Determine the [X, Y] coordinate at the center of the cell enclosing the given text.  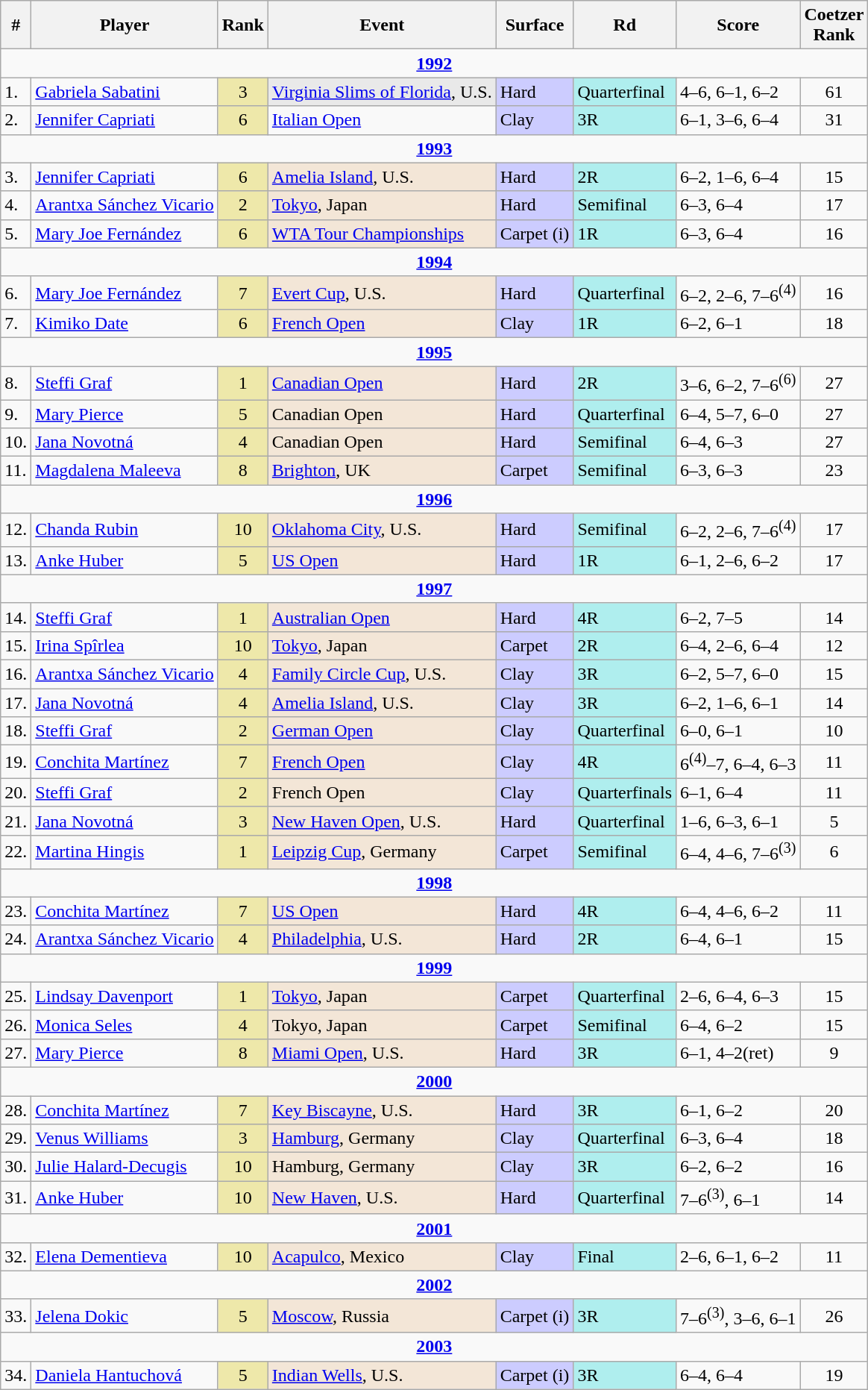
23 [834, 471]
32. [16, 1256]
6–1, 6–2 [738, 1110]
Quarterfinals [625, 792]
6–0, 6–1 [738, 731]
6(4)–7, 6–4, 6–3 [738, 763]
18. [16, 731]
6–4, 2–6, 6–4 [738, 646]
27. [16, 1053]
6–1, 3–6, 6–4 [738, 120]
21. [16, 821]
6–4, 5–7, 6–0 [738, 414]
Irina Spîrlea [125, 646]
11. [16, 471]
1994 [434, 262]
Kimiko Date [125, 324]
Oklahoma City, U.S. [382, 530]
34. [16, 1375]
7. [16, 324]
Evert Cup, U.S. [382, 292]
26 [834, 1316]
WTA Tour Championships [382, 234]
Jelena Dokic [125, 1316]
6–1, 2–6, 6–2 [738, 560]
6–3, 6–3 [738, 471]
1999 [434, 968]
2. [16, 120]
12. [16, 530]
Score [738, 25]
6–1, 6–4 [738, 792]
1–6, 6–3, 6–1 [738, 821]
Miami Open, U.S. [382, 1053]
26. [16, 1024]
28. [16, 1110]
17. [16, 703]
Acapulco, Mexico [382, 1256]
Final [625, 1256]
6–4, 6–2 [738, 1024]
Daniela Hantuchová [125, 1375]
20 [834, 1110]
Family Circle Cup, U.S. [382, 674]
24. [16, 939]
1. [16, 92]
6–4, 6–3 [738, 442]
1998 [434, 883]
Brighton, UK [382, 471]
1996 [434, 499]
30. [16, 1167]
19 [834, 1375]
8. [16, 383]
Event [382, 25]
7–6(3), 3–6, 6–1 [738, 1316]
Italian Open [382, 120]
22. [16, 852]
Australian Open [382, 617]
6–2, 7–5 [738, 617]
4–6, 6–1, 6–2 [738, 92]
Chanda Rubin [125, 530]
2–6, 6–1, 6–2 [738, 1256]
Lindsay Davenport [125, 996]
25. [16, 996]
4. [16, 205]
31 [834, 120]
13. [16, 560]
6–4, 4–6, 6–2 [738, 911]
5. [16, 234]
1993 [434, 148]
6–4, 6–4 [738, 1375]
6. [16, 292]
2003 [434, 1347]
7–6(3), 6–1 [738, 1198]
Magdalena Maleeva [125, 471]
3–6, 6–2, 7–6(6) [738, 383]
Virginia Slims of Florida, U.S. [382, 92]
29. [16, 1139]
31. [16, 1198]
3. [16, 177]
Gabriela Sabatini [125, 92]
Player [125, 25]
New Haven Open, U.S. [382, 821]
German Open [382, 731]
2000 [434, 1081]
12 [834, 646]
Key Biscayne, U.S. [382, 1110]
CoetzerRank [834, 25]
9. [16, 414]
33. [16, 1316]
Julie Halard-Decugis [125, 1167]
15. [16, 646]
Philadelphia, U.S. [382, 939]
14. [16, 617]
6–2, 1–6, 6–1 [738, 703]
6–2, 1–6, 6–4 [738, 177]
2–6, 6–4, 6–3 [738, 996]
2001 [434, 1228]
1995 [434, 352]
6–4, 6–1 [738, 939]
# [16, 25]
Moscow, Russia [382, 1316]
9 [834, 1053]
23. [16, 911]
20. [16, 792]
Monica Seles [125, 1024]
1997 [434, 589]
Leipzig Cup, Germany [382, 852]
19. [16, 763]
Martina Hingis [125, 852]
Rank [243, 25]
Indian Wells, U.S. [382, 1375]
6–1, 4–2(ret) [738, 1053]
1992 [434, 63]
61 [834, 92]
New Haven, U.S. [382, 1198]
6–4, 4–6, 7–6(3) [738, 852]
6–2, 6–1 [738, 324]
16. [16, 674]
10. [16, 442]
Venus Williams [125, 1139]
Rd [625, 25]
2002 [434, 1285]
Surface [535, 25]
6–2, 5–7, 6–0 [738, 674]
6–2, 6–2 [738, 1167]
Elena Dementieva [125, 1256]
